Return (X, Y) of the center of cell containing provided text 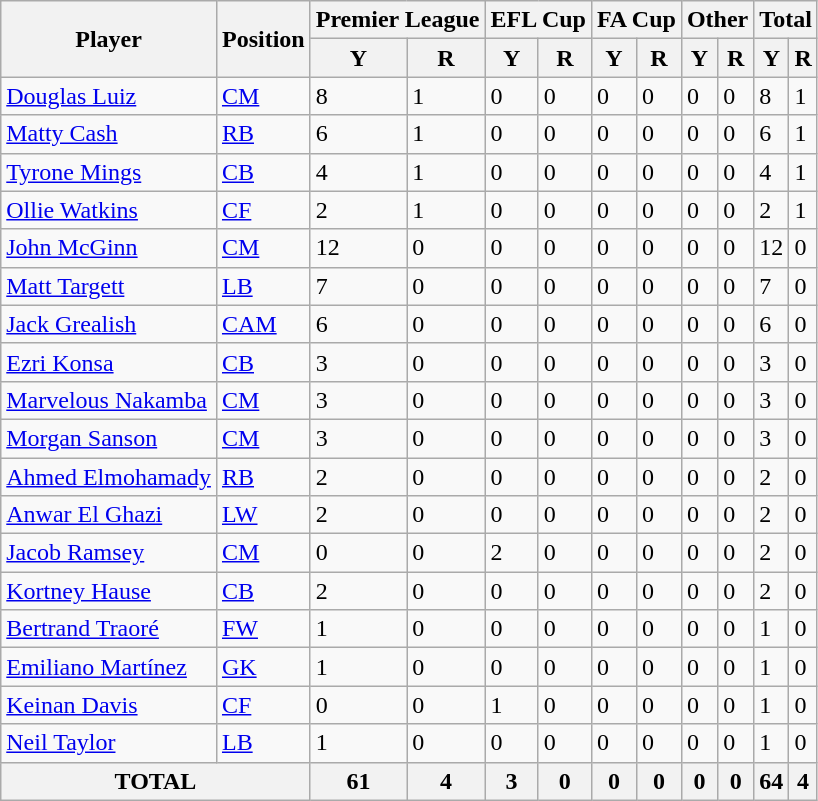
Emiliano Martínez (109, 667)
FW (263, 629)
TOTAL (156, 781)
Anwar El Ghazi (109, 515)
Kortney Hause (109, 591)
GK (263, 667)
Ollie Watkins (109, 210)
Ahmed Elmohamady (109, 477)
61 (358, 781)
Jacob Ramsey (109, 553)
EFL Cup (538, 20)
Ezri Konsa (109, 362)
Keinan Davis (109, 705)
CAM (263, 324)
Tyrone Mings (109, 172)
John McGinn (109, 248)
Marvelous Nakamba (109, 400)
FA Cup (636, 20)
Matt Targett (109, 286)
Bertrand Traoré (109, 629)
Douglas Luiz (109, 96)
Other (717, 20)
Player (109, 39)
Morgan Sanson (109, 438)
Matty Cash (109, 134)
Neil Taylor (109, 743)
LW (263, 515)
Premier League (398, 20)
Jack Grealish (109, 324)
Total (786, 20)
Position (263, 39)
64 (772, 781)
